Scan for the cell matching the given text and deliver its [x, y] coordinate at center. 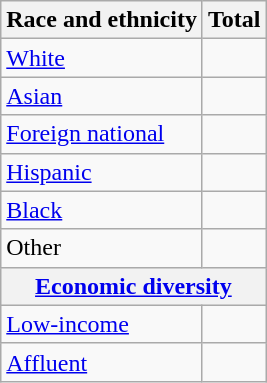
Other [102, 248]
White [102, 58]
Black [102, 210]
Foreign national [102, 134]
Affluent [102, 362]
Race and ethnicity [102, 20]
Asian [102, 96]
Total [234, 20]
Hispanic [102, 172]
Low-income [102, 324]
Economic diversity [134, 286]
